Detect which cell encompasses the target text, then output its (X, Y) center coordinate. 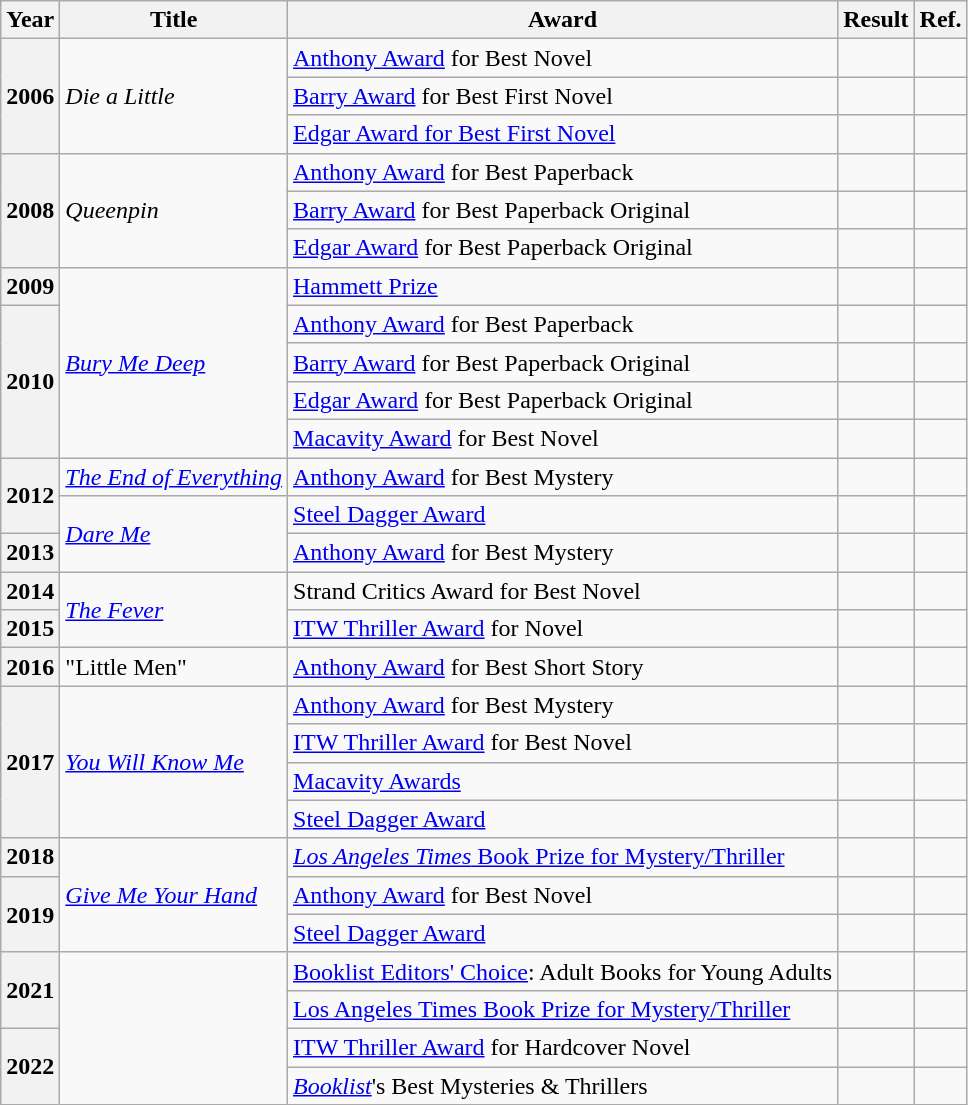
Booklist Editors' Choice: Adult Books for Young Adults (563, 971)
Macavity Awards (563, 781)
2021 (30, 990)
Die a Little (174, 96)
2022 (30, 1066)
Give Me Your Hand (174, 895)
2013 (30, 553)
ITW Thriller Award for Hardcover Novel (563, 1047)
Award (563, 20)
Anthony Award for Best Short Story (563, 667)
2009 (30, 286)
2016 (30, 667)
Strand Critics Award for Best Novel (563, 591)
Queenpin (174, 210)
2008 (30, 210)
The End of Everything (174, 477)
Bury Me Deep (174, 362)
2014 (30, 591)
Dare Me (174, 534)
2015 (30, 629)
2018 (30, 857)
Booklist's Best Mysteries & Thrillers (563, 1085)
Title (174, 20)
2012 (30, 496)
Ref. (940, 20)
ITW Thriller Award for Novel (563, 629)
Macavity Award for Best Novel (563, 438)
Year (30, 20)
2019 (30, 914)
Result (876, 20)
Hammett Prize (563, 286)
Edgar Award for Best First Novel (563, 134)
2010 (30, 381)
Barry Award for Best First Novel (563, 96)
The Fever (174, 610)
ITW Thriller Award for Best Novel (563, 743)
You Will Know Me (174, 762)
2017 (30, 762)
"Little Men" (174, 667)
2006 (30, 96)
